Search for the cell housing the specified text and yield its [X, Y] center coordinate. 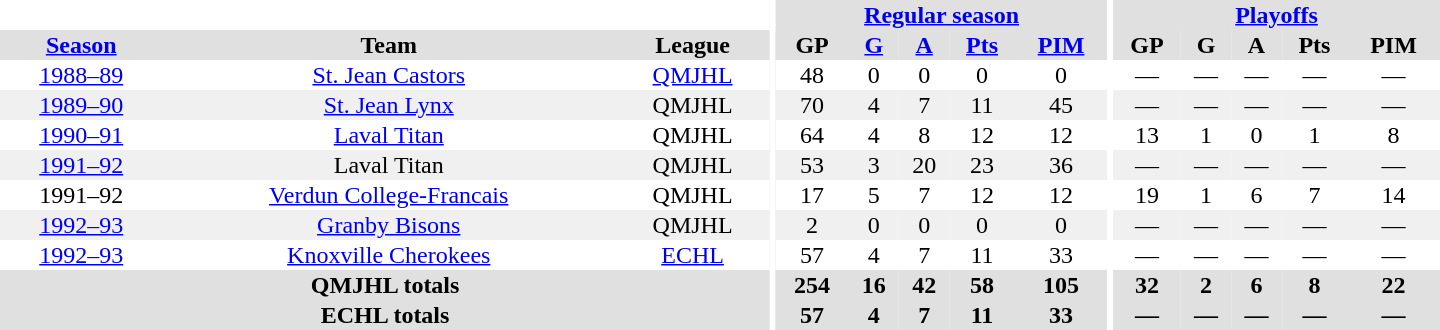
20 [924, 165]
13 [1147, 135]
42 [924, 285]
23 [982, 165]
QMJHL totals [385, 285]
48 [812, 75]
Knoxville Cherokees [388, 255]
1990–91 [81, 135]
ECHL [692, 255]
19 [1147, 195]
Regular season [942, 15]
45 [1062, 105]
16 [874, 285]
254 [812, 285]
League [692, 45]
Team [388, 45]
36 [1062, 165]
58 [982, 285]
17 [812, 195]
14 [1394, 195]
St. Jean Lynx [388, 105]
64 [812, 135]
1988–89 [81, 75]
Verdun College-Francais [388, 195]
Granby Bisons [388, 225]
5 [874, 195]
22 [1394, 285]
Season [81, 45]
St. Jean Castors [388, 75]
53 [812, 165]
1989–90 [81, 105]
Playoffs [1276, 15]
70 [812, 105]
105 [1062, 285]
32 [1147, 285]
3 [874, 165]
ECHL totals [385, 315]
